Capture the cell that displays the provided text and extract its [x, y] central coordinate. 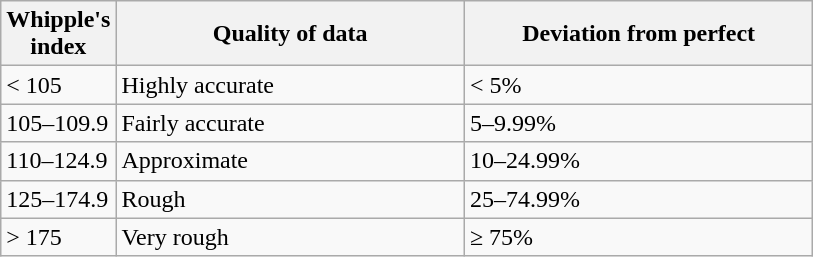
110–124.9 [58, 161]
Quality of data [290, 34]
> 175 [58, 237]
5–9.99% [638, 123]
Highly accurate [290, 85]
105–109.9 [58, 123]
< 105 [58, 85]
Rough [290, 199]
Fairly accurate [290, 123]
Whipple's index [58, 34]
10–24.99% [638, 161]
Approximate [290, 161]
Deviation from perfect [638, 34]
125–174.9 [58, 199]
≥ 75% [638, 237]
25–74.99% [638, 199]
Very rough [290, 237]
< 5% [638, 85]
